Detect which cell encompasses the target text, then output its [X, Y] center coordinate. 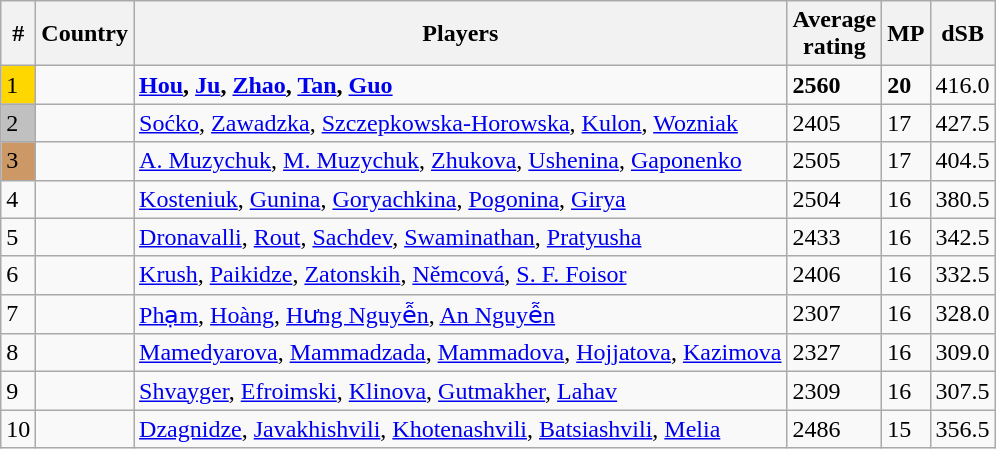
20 [906, 85]
dSB [962, 34]
Country [85, 34]
Soćko, Zawadzka, Szczepkowska-Horowska, Kulon, Wozniak [461, 123]
Players [461, 34]
Mamedyarova, Mammadzada, Mammadova, Hojjatova, Kazimova [461, 353]
MP [906, 34]
2504 [834, 199]
8 [18, 353]
427.5 [962, 123]
2405 [834, 123]
342.5 [962, 237]
2560 [834, 85]
15 [906, 429]
Dronavalli, Rout, Sachdev, Swaminathan, Pratyusha [461, 237]
9 [18, 391]
10 [18, 429]
4 [18, 199]
380.5 [962, 199]
328.0 [962, 314]
7 [18, 314]
2309 [834, 391]
Averagerating [834, 34]
1 [18, 85]
A. Muzychuk, M. Muzychuk, Zhukova, Ushenina, Gaponenko [461, 161]
5 [18, 237]
2307 [834, 314]
307.5 [962, 391]
404.5 [962, 161]
Kosteniuk, Gunina, Goryachkina, Pogonina, Girya [461, 199]
Hou, Ju, Zhao, Tan, Guo [461, 85]
Krush, Paikidze, Zatonskih, Němcová, S. F. Foisor [461, 275]
332.5 [962, 275]
2327 [834, 353]
6 [18, 275]
2486 [834, 429]
309.0 [962, 353]
416.0 [962, 85]
Phạm, Hoàng, Hưng Nguyễn, An Nguyễn [461, 314]
Dzagnidze, Javakhishvili, Khotenashvili, Batsiashvili, Melia [461, 429]
356.5 [962, 429]
2406 [834, 275]
# [18, 34]
Shvayger, Efroimski, Klinova, Gutmakher, Lahav [461, 391]
3 [18, 161]
2505 [834, 161]
2433 [834, 237]
2 [18, 123]
